Provide the (X, Y) coordinate of the cell's center where the given text is located.  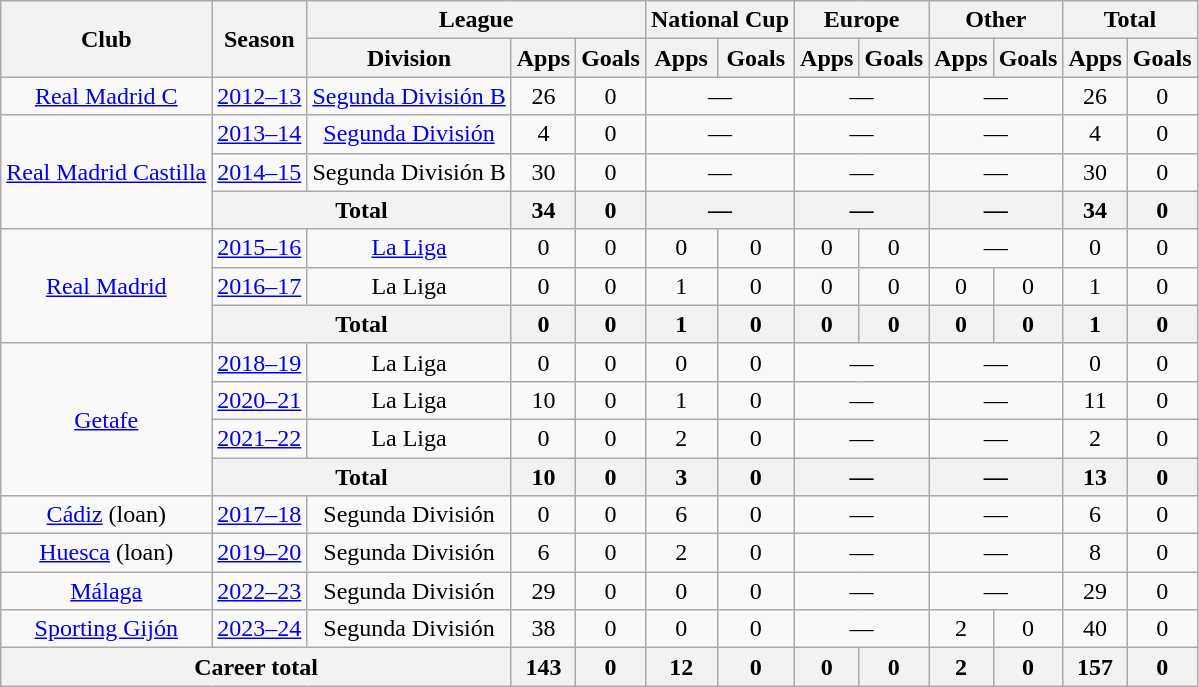
2023–24 (260, 629)
Season (260, 39)
Cádiz (loan) (106, 515)
2017–18 (260, 515)
Sporting Gijón (106, 629)
2016–17 (260, 286)
2020–21 (260, 400)
Real Madrid Castilla (106, 172)
National Cup (720, 20)
11 (1095, 400)
Division (409, 58)
Getafe (106, 419)
2013–14 (260, 134)
Málaga (106, 591)
12 (681, 667)
Career total (256, 667)
157 (1095, 667)
2019–20 (260, 553)
Real Madrid C (106, 96)
Club (106, 39)
2021–22 (260, 438)
Other (996, 20)
143 (543, 667)
Huesca (loan) (106, 553)
3 (681, 477)
League (476, 20)
2022–23 (260, 591)
Real Madrid (106, 286)
Europe (862, 20)
13 (1095, 477)
2014–15 (260, 172)
40 (1095, 629)
2015–16 (260, 248)
38 (543, 629)
2018–19 (260, 362)
2012–13 (260, 96)
8 (1095, 553)
